Provide the [x, y] coordinate of the cell's center where the given text is located.  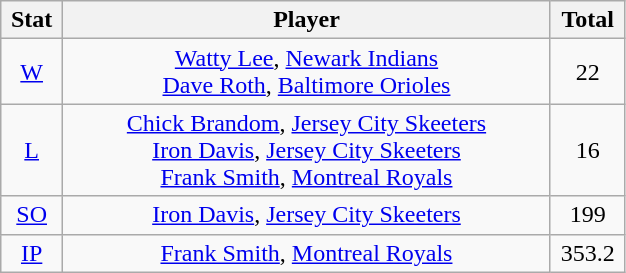
L [32, 150]
IP [32, 253]
Chick Brandom, Jersey City Skeeters Iron Davis, Jersey City Skeeters Frank Smith, Montreal Royals [307, 150]
Frank Smith, Montreal Royals [307, 253]
353.2 [588, 253]
Watty Lee, Newark Indians Dave Roth, Baltimore Orioles [307, 72]
Player [307, 20]
Stat [32, 20]
199 [588, 215]
22 [588, 72]
W [32, 72]
SO [32, 215]
Total [588, 20]
Iron Davis, Jersey City Skeeters [307, 215]
16 [588, 150]
